Find where the given text appears and provide that cell's center as [X, Y] coordinate. 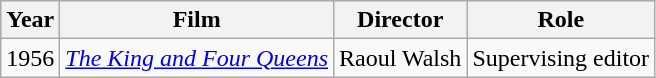
The King and Four Queens [197, 58]
Film [197, 20]
Supervising editor [561, 58]
1956 [30, 58]
Raoul Walsh [400, 58]
Year [30, 20]
Director [400, 20]
Role [561, 20]
